From the cell containing the given text, extract its center point as (X, Y) coordinate. 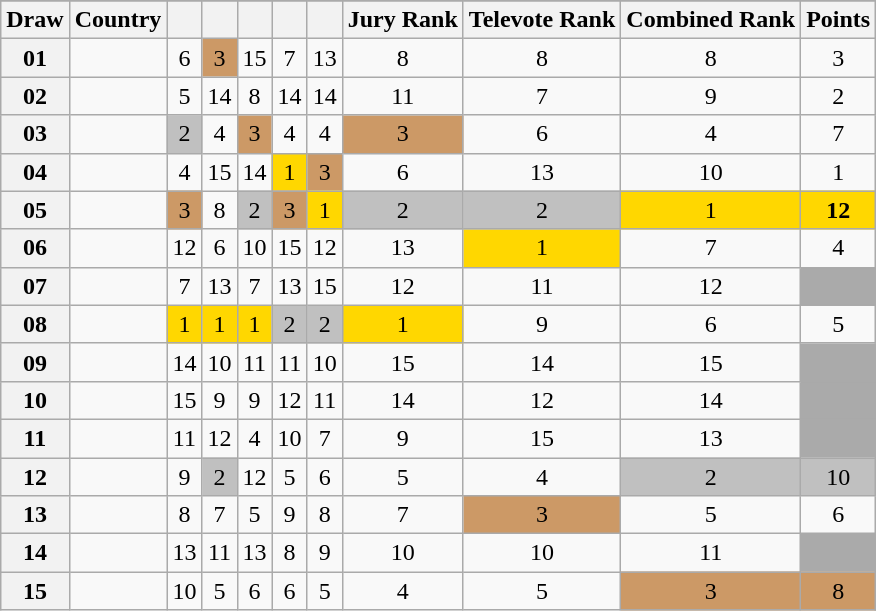
Points (838, 20)
03 (35, 134)
Country (118, 20)
02 (35, 96)
Televote Rank (542, 20)
06 (35, 248)
Jury Rank (402, 20)
08 (35, 324)
05 (35, 210)
01 (35, 58)
09 (35, 362)
Combined Rank (711, 20)
07 (35, 286)
04 (35, 172)
Draw (35, 20)
